From the cell containing the given text, extract its center point as (x, y) coordinate. 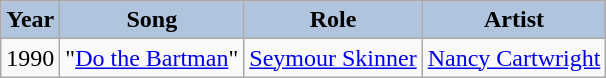
Seymour Skinner (333, 58)
Year (30, 20)
1990 (30, 58)
Song (152, 20)
Nancy Cartwright (514, 58)
Role (333, 20)
"Do the Bartman" (152, 58)
Artist (514, 20)
